Identify which cell holds the provided text, then report its [x, y] central coordinate. 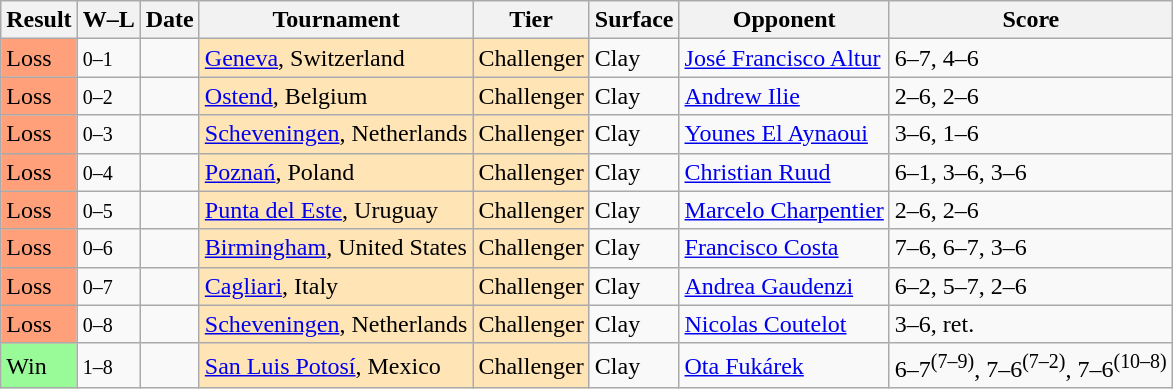
7–6, 6–7, 3–6 [1030, 248]
0–2 [108, 96]
Andrea Gaudenzi [784, 286]
Date [170, 20]
3–6, 1–6 [1030, 134]
6–2, 5–7, 2–6 [1030, 286]
0–7 [108, 286]
0–8 [108, 324]
6–1, 3–6, 3–6 [1030, 172]
Cagliari, Italy [336, 286]
Birmingham, United States [336, 248]
3–6, ret. [1030, 324]
0–4 [108, 172]
Opponent [784, 20]
0–6 [108, 248]
Win [39, 366]
Andrew Ilie [784, 96]
Younes El Aynaoui [784, 134]
Marcelo Charpentier [784, 210]
6–7(7–9), 7–6(7–2), 7–6(10–8) [1030, 366]
Nicolas Coutelot [784, 324]
Score [1030, 20]
Christian Ruud [784, 172]
Geneva, Switzerland [336, 58]
Tournament [336, 20]
Tier [531, 20]
Punta del Este, Uruguay [336, 210]
0–3 [108, 134]
Surface [634, 20]
Francisco Costa [784, 248]
0–5 [108, 210]
Result [39, 20]
Poznań, Poland [336, 172]
1–8 [108, 366]
W–L [108, 20]
José Francisco Altur [784, 58]
Ostend, Belgium [336, 96]
Ota Fukárek [784, 366]
San Luis Potosí, Mexico [336, 366]
0–1 [108, 58]
6–7, 4–6 [1030, 58]
